Locate the cell with the specified text and output its [X, Y] center coordinate. 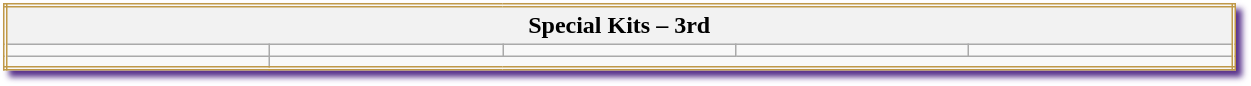
Special Kits – 3rd [619, 25]
